Search for the cell housing the specified text and yield its [X, Y] center coordinate. 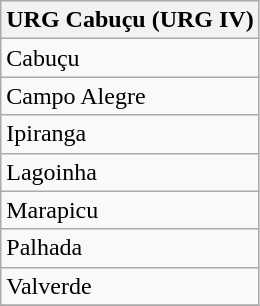
Lagoinha [130, 172]
Campo Alegre [130, 96]
Palhada [130, 248]
Ipiranga [130, 134]
Valverde [130, 286]
Cabuçu [130, 58]
URG Cabuçu (URG IV) [130, 20]
Marapicu [130, 210]
